Pinpoint the cell where the given text exists, returning its (X, Y) midpoint coordinate. 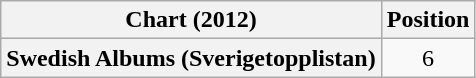
Chart (2012) (191, 20)
Position (428, 20)
Swedish Albums (Sverigetopplistan) (191, 58)
6 (428, 58)
